From the cell containing the given text, extract its center point as (X, Y) coordinate. 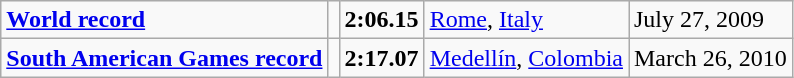
2:17.07 (382, 58)
2:06.15 (382, 20)
July 27, 2009 (710, 20)
March 26, 2010 (710, 58)
South American Games record (164, 58)
World record (164, 20)
Rome, Italy (526, 20)
Medellín, Colombia (526, 58)
